For the text-containing cell, return its midpoint in (x, y) coordinate format. 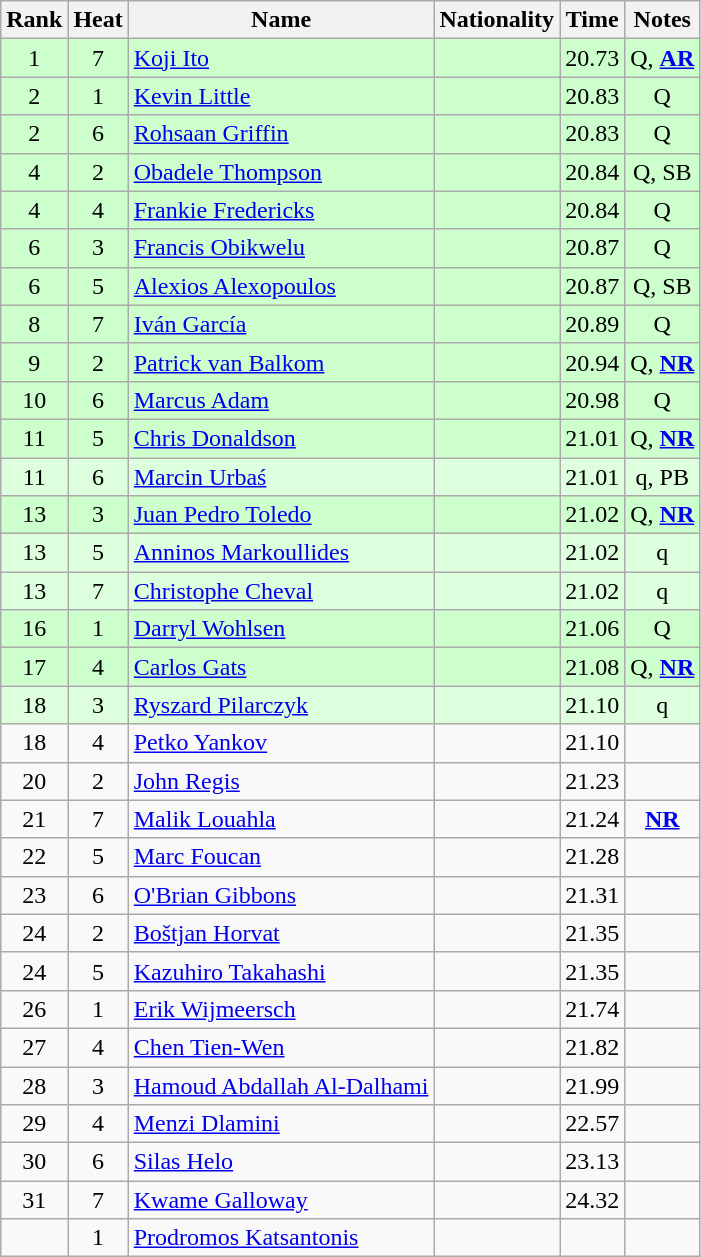
20.94 (592, 362)
9 (34, 362)
Time (592, 20)
Erik Wijmeersch (281, 1009)
23.13 (592, 1162)
21.28 (592, 857)
Petko Yankov (281, 743)
Marcus Adam (281, 400)
30 (34, 1162)
Darryl Wohlsen (281, 629)
21.23 (592, 781)
Marc Foucan (281, 857)
Heat (98, 20)
Koji Ito (281, 58)
20.89 (592, 324)
22 (34, 857)
Chris Donaldson (281, 438)
Kazuhiro Takahashi (281, 971)
Kevin Little (281, 96)
20.73 (592, 58)
20 (34, 781)
Boštjan Horvat (281, 933)
26 (34, 1009)
21.82 (592, 1047)
Obadele Thompson (281, 172)
Christophe Cheval (281, 591)
16 (34, 629)
Kwame Galloway (281, 1200)
Notes (662, 20)
Rank (34, 20)
Chen Tien-Wen (281, 1047)
Juan Pedro Toledo (281, 515)
Patrick van Balkom (281, 362)
NR (662, 819)
23 (34, 895)
Alexios Alexopoulos (281, 286)
8 (34, 324)
Menzi Dlamini (281, 1124)
21.06 (592, 629)
Malik Louahla (281, 819)
q, PB (662, 477)
31 (34, 1200)
29 (34, 1124)
Name (281, 20)
Hamoud Abdallah Al-Dalhami (281, 1085)
22.57 (592, 1124)
21.08 (592, 667)
John Regis (281, 781)
21.31 (592, 895)
Q, AR (662, 58)
Ryszard Pilarczyk (281, 705)
17 (34, 667)
21.74 (592, 1009)
Francis Obikwelu (281, 248)
21.24 (592, 819)
24.32 (592, 1200)
Nationality (497, 20)
Prodromos Katsantonis (281, 1238)
Iván García (281, 324)
28 (34, 1085)
Frankie Fredericks (281, 210)
20.98 (592, 400)
Silas Helo (281, 1162)
Rohsaan Griffin (281, 134)
21.99 (592, 1085)
Anninos Markoullides (281, 553)
O'Brian Gibbons (281, 895)
Marcin Urbaś (281, 477)
10 (34, 400)
Carlos Gats (281, 667)
21 (34, 819)
27 (34, 1047)
